Determine the [X, Y] coordinate at the center of the cell enclosing the given text.  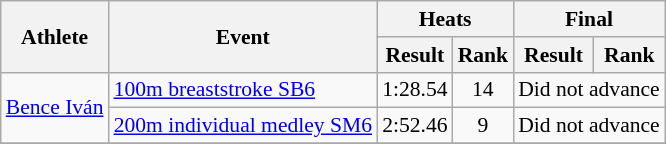
Athlete [55, 36]
9 [484, 126]
Final [589, 19]
Event [244, 36]
Bence Iván [55, 108]
200m individual medley SM6 [244, 126]
2:52.46 [414, 126]
14 [484, 90]
1:28.54 [414, 90]
Heats [445, 19]
100m breaststroke SB6 [244, 90]
